Return the (X, Y) coordinate for the center point of the cell that contains the specified text.  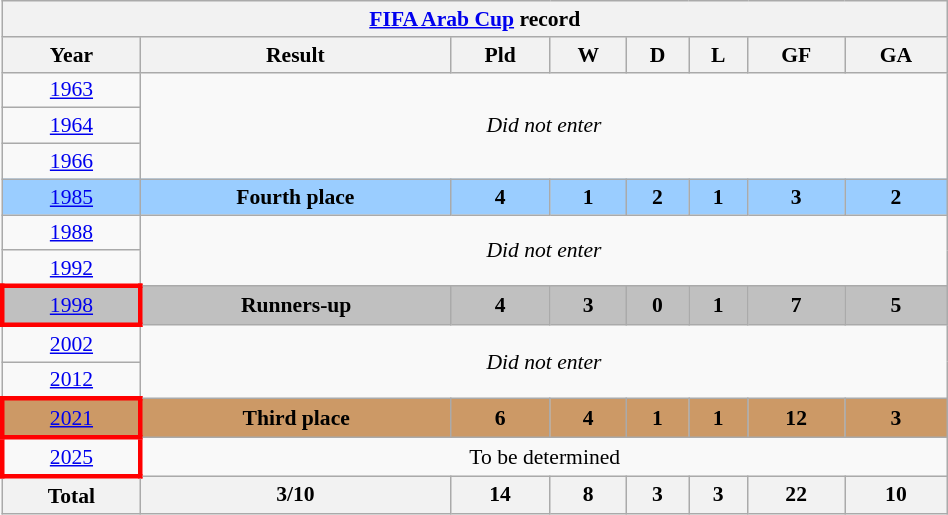
2025 (71, 458)
3/10 (296, 494)
2021 (71, 418)
To be determined (544, 458)
2002 (71, 344)
Pld (500, 55)
Third place (296, 418)
W (588, 55)
Year (71, 55)
GA (896, 55)
1988 (71, 233)
D (657, 55)
L (718, 55)
5 (896, 306)
1985 (71, 197)
7 (796, 306)
1992 (71, 269)
1964 (71, 126)
Fourth place (296, 197)
6 (500, 418)
FIFA Arab Cup record (474, 19)
2012 (71, 380)
GF (796, 55)
Result (296, 55)
1966 (71, 162)
10 (896, 494)
12 (796, 418)
1998 (71, 306)
0 (657, 306)
Runners-up (296, 306)
22 (796, 494)
14 (500, 494)
Total (71, 494)
1963 (71, 90)
8 (588, 494)
